Pinpoint the cell where the given text exists, returning its (x, y) midpoint coordinate. 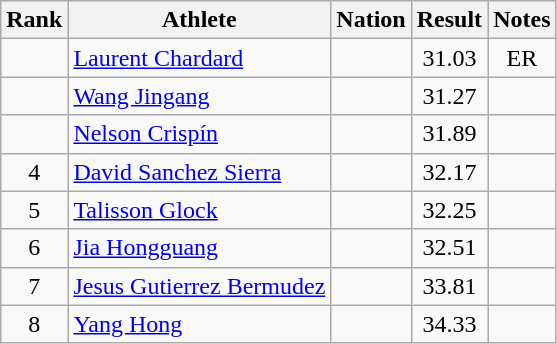
Result (449, 20)
34.33 (449, 324)
8 (34, 324)
Talisson Glock (200, 210)
David Sanchez Sierra (200, 172)
Nelson Crispín (200, 134)
Nation (371, 20)
ER (522, 58)
7 (34, 286)
Jia Hongguang (200, 248)
5 (34, 210)
32.51 (449, 248)
32.17 (449, 172)
Yang Hong (200, 324)
Laurent Chardard (200, 58)
32.25 (449, 210)
31.27 (449, 96)
Rank (34, 20)
6 (34, 248)
31.03 (449, 58)
Athlete (200, 20)
Wang Jingang (200, 96)
31.89 (449, 134)
33.81 (449, 286)
Notes (522, 20)
4 (34, 172)
Jesus Gutierrez Bermudez (200, 286)
